Find where the given text appears and provide that cell's center as (X, Y) coordinate. 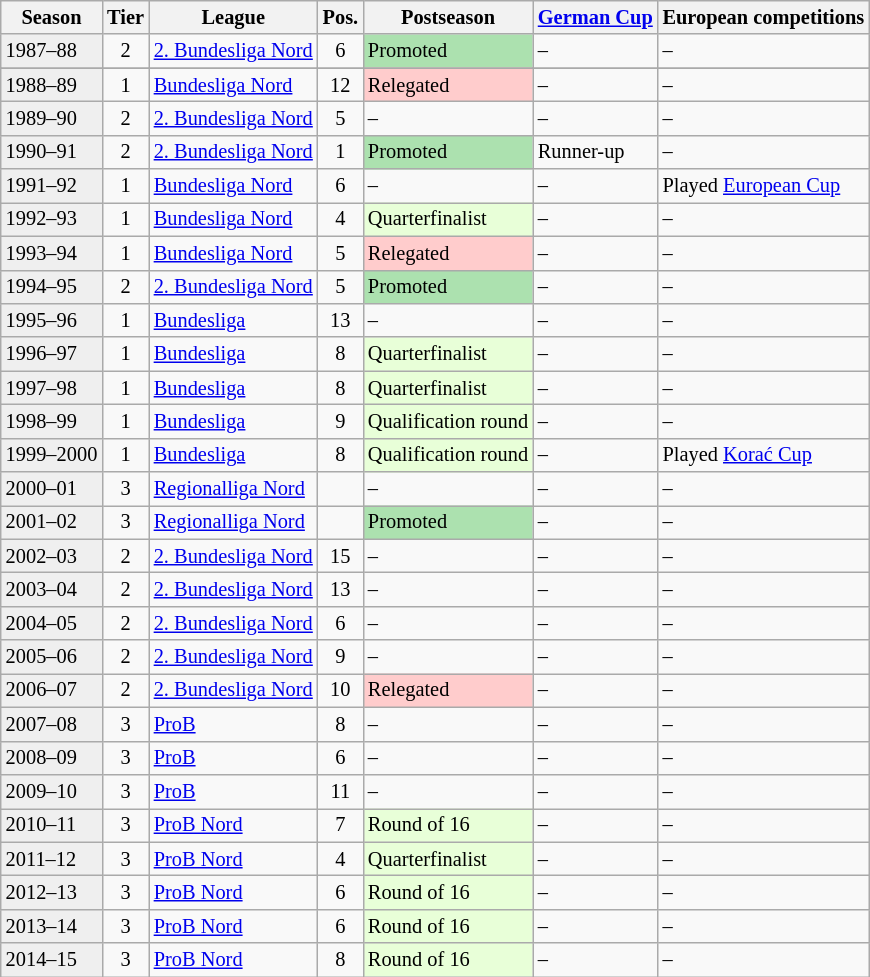
Season (52, 17)
2005–06 (52, 657)
1994–95 (52, 287)
1997–98 (52, 388)
2014–15 (52, 960)
15 (340, 556)
2000–01 (52, 489)
League (234, 17)
2002–03 (52, 556)
Pos. (340, 17)
Played European Cup (764, 186)
Runner-up (596, 152)
1987–88 (52, 51)
10 (340, 690)
7 (340, 825)
1998–99 (52, 421)
2013–14 (52, 926)
Postseason (448, 17)
2006–07 (52, 690)
1990–91 (52, 152)
Played Korać Cup (764, 455)
2007–08 (52, 724)
1999–2000 (52, 455)
German Cup (596, 17)
1988–89 (52, 85)
2011–12 (52, 859)
1995–96 (52, 320)
1993–94 (52, 253)
1996–97 (52, 354)
2004–05 (52, 623)
11 (340, 791)
2008–09 (52, 758)
2010–11 (52, 825)
1992–93 (52, 219)
12 (340, 85)
1989–90 (52, 118)
Tier (126, 17)
2003–04 (52, 589)
2012–13 (52, 892)
1991–92 (52, 186)
2001–02 (52, 522)
European competitions (764, 17)
2009–10 (52, 791)
